Capture the cell that displays the provided text and extract its [x, y] central coordinate. 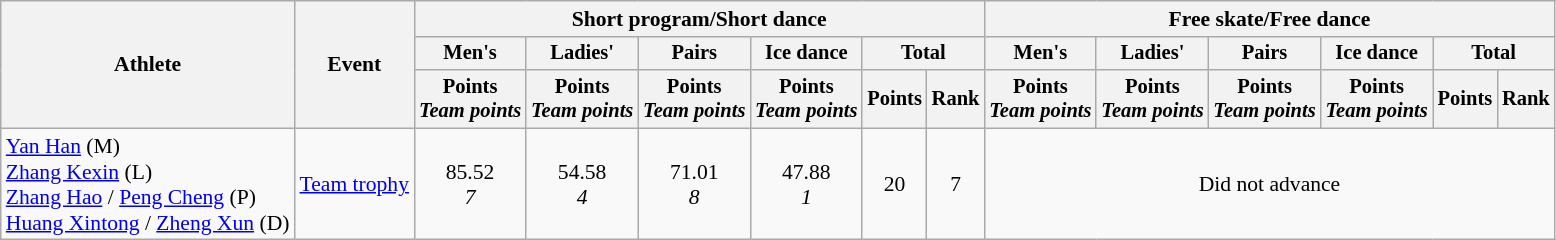
Free skate/Free dance [1269, 19]
47.881 [806, 184]
Team trophy [354, 184]
Athlete [148, 64]
85.527 [470, 184]
71.018 [694, 184]
54.584 [582, 184]
Event [354, 64]
20 [894, 184]
Short program/Short dance [699, 19]
Yan Han (M)Zhang Kexin (L)Zhang Hao / Peng Cheng (P)Huang Xintong / Zheng Xun (D) [148, 184]
Did not advance [1269, 184]
7 [956, 184]
